For the text-containing cell, return its midpoint in (X, Y) coordinate format. 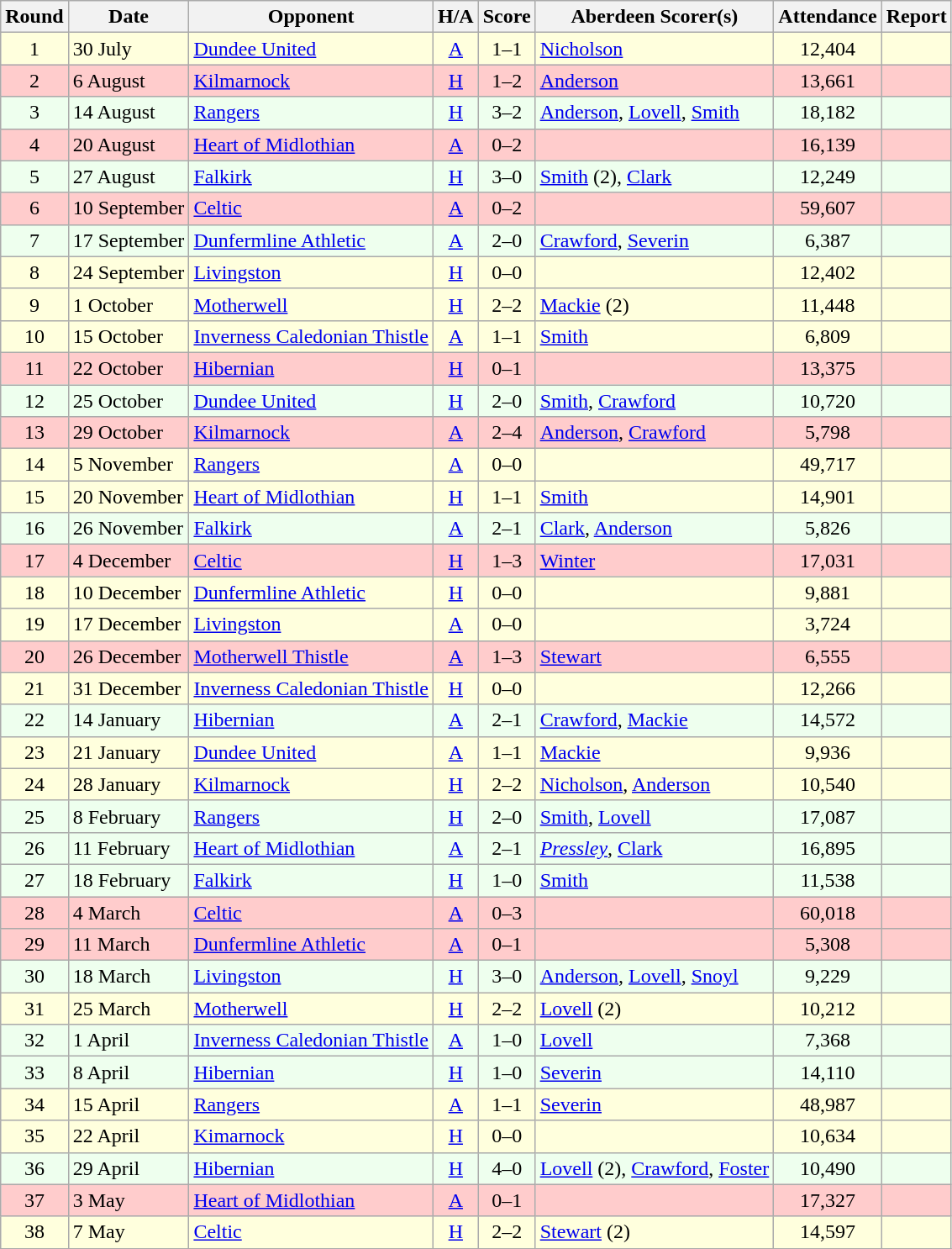
3–2 (507, 113)
9,936 (828, 752)
Round (34, 17)
Anderson, Lovell, Smith (655, 113)
26 November (129, 529)
19 (34, 624)
Crawford, Mackie (655, 720)
9,881 (828, 593)
Anderson (655, 81)
10,540 (828, 784)
12,266 (828, 688)
11 March (129, 945)
1 (34, 49)
17 December (129, 624)
22 (34, 720)
4 (34, 145)
20 November (129, 497)
17,087 (828, 816)
14 January (129, 720)
35 (34, 1136)
1 April (129, 1041)
16,139 (828, 145)
2–4 (507, 433)
Kimarnock (311, 1136)
Mackie (655, 752)
10 September (129, 208)
3,724 (828, 624)
4 December (129, 561)
Nicholson, Anderson (655, 784)
16 (34, 529)
6 August (129, 81)
Attendance (828, 17)
18 February (129, 880)
17 (34, 561)
13 (34, 433)
31 December (129, 688)
28 (34, 912)
26 (34, 848)
5 (34, 177)
1–2 (507, 81)
Anderson, Lovell, Snoyl (655, 977)
10 (34, 336)
5,826 (828, 529)
9,229 (828, 977)
Lovell (2), Crawford, Foster (655, 1168)
24 (34, 784)
Lovell (2) (655, 1009)
11,538 (828, 880)
30 (34, 977)
37 (34, 1200)
29 April (129, 1168)
Smith (2), Clark (655, 177)
25 October (129, 401)
10 December (129, 593)
14 August (129, 113)
4–0 (507, 1168)
12,249 (828, 177)
3 (34, 113)
20 August (129, 145)
8 April (129, 1072)
36 (34, 1168)
22 April (129, 1136)
Stewart (2) (655, 1232)
Nicholson (655, 49)
10,720 (828, 401)
Smith, Lovell (655, 816)
59,607 (828, 208)
5,798 (828, 433)
27 (34, 880)
24 September (129, 272)
11,448 (828, 304)
28 January (129, 784)
15 (34, 497)
2 (34, 81)
21 (34, 688)
Motherwell Thistle (311, 656)
25 March (129, 1009)
7 (34, 240)
10,212 (828, 1009)
29 October (129, 433)
18 March (129, 977)
6,387 (828, 240)
49,717 (828, 465)
Score (507, 17)
3 May (129, 1200)
30 July (129, 49)
Stewart (655, 656)
34 (34, 1104)
33 (34, 1072)
10,634 (828, 1136)
31 (34, 1009)
1 October (129, 304)
Pressley, Clark (655, 848)
4 March (129, 912)
48,987 (828, 1104)
5 November (129, 465)
12 (34, 401)
Report (916, 17)
Anderson, Crawford (655, 433)
15 October (129, 336)
14,901 (828, 497)
Aberdeen Scorer(s) (655, 17)
Winter (655, 561)
13,661 (828, 81)
10,490 (828, 1168)
Mackie (2) (655, 304)
38 (34, 1232)
8 (34, 272)
60,018 (828, 912)
9 (34, 304)
13,375 (828, 368)
Crawford, Severin (655, 240)
12,404 (828, 49)
27 August (129, 177)
5,308 (828, 945)
6,555 (828, 656)
22 October (129, 368)
17,031 (828, 561)
14,597 (828, 1232)
Date (129, 17)
7,368 (828, 1041)
12,402 (828, 272)
11 February (129, 848)
18,182 (828, 113)
14,572 (828, 720)
Lovell (655, 1041)
H/A (455, 17)
16,895 (828, 848)
15 April (129, 1104)
Opponent (311, 17)
32 (34, 1041)
20 (34, 656)
6 (34, 208)
26 December (129, 656)
7 May (129, 1232)
18 (34, 593)
14,110 (828, 1072)
Clark, Anderson (655, 529)
8 February (129, 816)
29 (34, 945)
Smith, Crawford (655, 401)
6,809 (828, 336)
11 (34, 368)
0–3 (507, 912)
23 (34, 752)
14 (34, 465)
25 (34, 816)
21 January (129, 752)
17,327 (828, 1200)
17 September (129, 240)
